Find where the given text appears and provide that cell's center as [X, Y] coordinate. 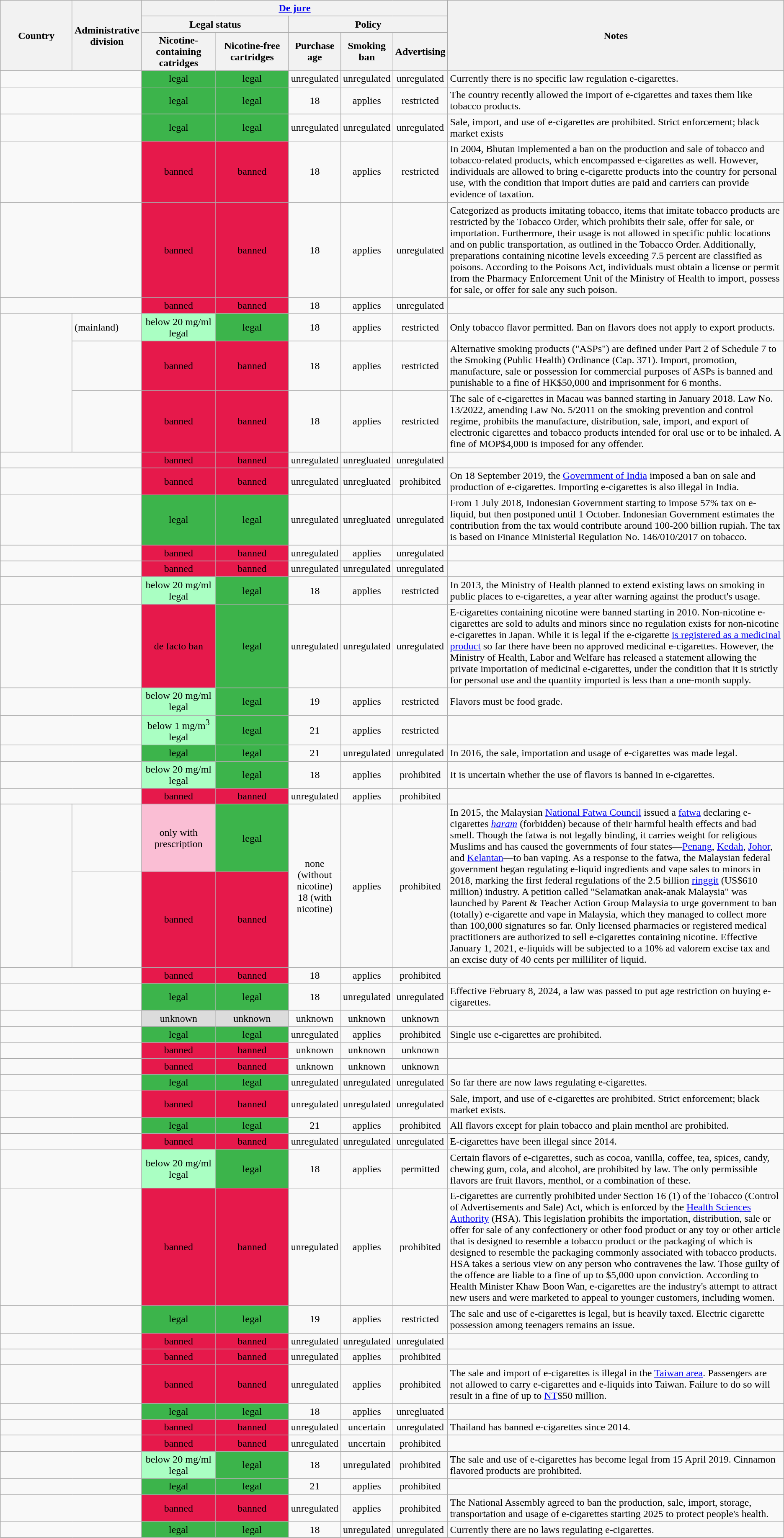
Single use e-cigarettes are prohibited. [616, 1034]
On 18 September 2019, the Government of India imposed a ban on sale and production of e-cigarettes. Importing e-cigarettes is also illegal in India. [616, 482]
Effective February 8, 2024, a law was passed to put age restriction on buying e-cigarettes. [616, 997]
E-cigarettes have been illegal since 2014. [616, 1141]
Sale, import, and use of e-cigarettes are prohibited. Strict enforcement; black market exists [616, 127]
Nicotine-containing catridges [178, 52]
All flavors except for plain tobacco and plain menthol are prohibited. [616, 1125]
Purchase age [315, 52]
It is uncertain whether the use of flavors is banned in e-cigarettes. [616, 775]
(mainland) [107, 327]
Advertising [420, 52]
only with prescription [178, 838]
Nicotine-free cartridges [252, 52]
Notes [616, 36]
de facto ban [178, 646]
Smoking ban [367, 52]
permitted [420, 1168]
Policy [368, 24]
Currently there are no laws regulating e-cigarettes. [616, 1530]
Sale, import, and use of e-cigarettes are prohibited. Strict enforcement; black market exists. [616, 1104]
Administrative division [107, 36]
Thailand has banned e-cigarettes since 2014. [616, 1427]
Only tobacco flavor permitted. Ban on flavors does not apply to export products. [616, 327]
De jure [295, 8]
So far there are now laws regulating e-cigarettes. [616, 1082]
The sale and use of e-cigarettes is legal, but is heavily taxed. Electric cigarette possession among teenagers remains an issue. [616, 1320]
Currently there is no specific law regulation e-cigarettes. [616, 79]
none (without nicotine)18 (with nicotine) [315, 886]
In 2016, the sale, importation and usage of e-cigarettes was made legal. [616, 753]
The country recently allowed the import of e-cigarettes and taxes them like tobacco products. [616, 101]
Legal status [215, 24]
Country [36, 36]
Flavors must be food grade. [616, 701]
below 1 mg/m3 legal [178, 730]
The sale and use of e-cigarettes has become legal from 15 April 2019. Cinnamon flavored products are prohibited. [616, 1465]
